Capture the cell that displays the provided text and extract its [x, y] central coordinate. 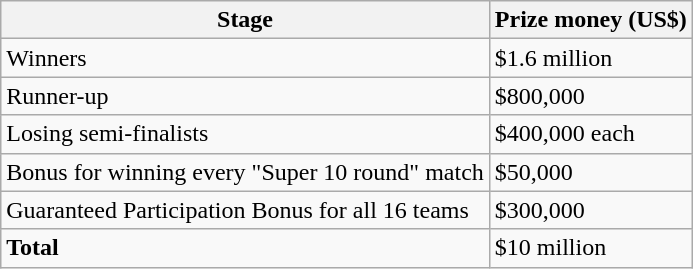
$50,000 [590, 172]
$400,000 each [590, 134]
$300,000 [590, 210]
Prize money (US$) [590, 20]
Bonus for winning every "Super 10 round" match [246, 172]
Runner-up [246, 96]
Guaranteed Participation Bonus for all 16 teams [246, 210]
$10 million [590, 248]
Losing semi-finalists [246, 134]
Total [246, 248]
$1.6 million [590, 58]
Winners [246, 58]
$800,000 [590, 96]
Stage [246, 20]
